Find where the given text appears and provide that cell's center as [x, y] coordinate. 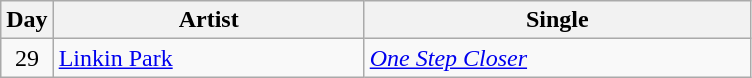
Single [557, 20]
29 [27, 58]
Day [27, 20]
Artist [208, 20]
One Step Closer [557, 58]
Linkin Park [208, 58]
